Identify which cell holds the provided text, then report its [X, Y] central coordinate. 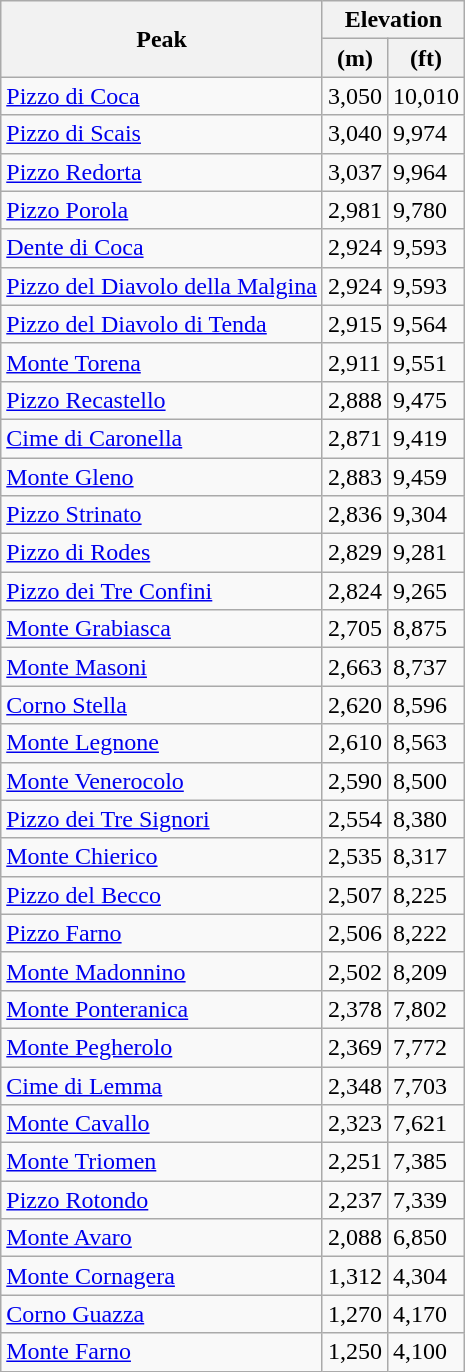
2,871 [354, 438]
Cime di Lemma [162, 1085]
Monte Torena [162, 362]
Monte Chierico [162, 857]
4,304 [426, 1276]
Monte Triomen [162, 1162]
8,875 [426, 629]
2,348 [354, 1085]
2,836 [354, 515]
1,270 [354, 1314]
3,040 [354, 134]
Pizzo di Scais [162, 134]
Pizzo dei Tre Signori [162, 819]
8,500 [426, 781]
9,459 [426, 477]
10,010 [426, 96]
Pizzo di Rodes [162, 553]
Pizzo del Becco [162, 895]
7,772 [426, 1047]
2,323 [354, 1124]
Monte Avaro [162, 1238]
Pizzo del Diavolo di Tenda [162, 324]
9,419 [426, 438]
Monte Farno [162, 1352]
2,590 [354, 781]
2,620 [354, 705]
7,802 [426, 1009]
Pizzo Strinato [162, 515]
Corno Guazza [162, 1314]
Pizzo Porola [162, 210]
2,506 [354, 933]
2,378 [354, 1009]
2,237 [354, 1200]
8,563 [426, 743]
7,339 [426, 1200]
3,050 [354, 96]
9,551 [426, 362]
Monte Masoni [162, 667]
Monte Pegherolo [162, 1047]
Corno Stella [162, 705]
9,265 [426, 591]
Monte Cornagera [162, 1276]
Pizzo del Diavolo della Malgina [162, 286]
8,225 [426, 895]
9,974 [426, 134]
Monte Grabiasca [162, 629]
Monte Madonnino [162, 971]
8,596 [426, 705]
Pizzo Redorta [162, 172]
2,915 [354, 324]
8,222 [426, 933]
Pizzo Recastello [162, 400]
9,304 [426, 515]
Pizzo dei Tre Confini [162, 591]
2,369 [354, 1047]
4,170 [426, 1314]
1,250 [354, 1352]
2,251 [354, 1162]
Pizzo Rotondo [162, 1200]
9,780 [426, 210]
8,317 [426, 857]
Monte Legnone [162, 743]
Monte Gleno [162, 477]
4,100 [426, 1352]
7,385 [426, 1162]
2,507 [354, 895]
3,037 [354, 172]
9,475 [426, 400]
Cime di Caronella [162, 438]
8,380 [426, 819]
2,888 [354, 400]
2,981 [354, 210]
2,502 [354, 971]
Monte Cavallo [162, 1124]
6,850 [426, 1238]
Monte Ponteranica [162, 1009]
2,705 [354, 629]
Dente di Coca [162, 248]
(ft) [426, 58]
2,610 [354, 743]
2,911 [354, 362]
7,621 [426, 1124]
2,088 [354, 1238]
8,737 [426, 667]
Elevation [393, 20]
1,312 [354, 1276]
Pizzo Farno [162, 933]
Monte Venerocolo [162, 781]
2,824 [354, 591]
2,883 [354, 477]
2,535 [354, 857]
9,564 [426, 324]
9,964 [426, 172]
9,281 [426, 553]
2,829 [354, 553]
Peak [162, 39]
8,209 [426, 971]
2,663 [354, 667]
(m) [354, 58]
7,703 [426, 1085]
Pizzo di Coca [162, 96]
2,554 [354, 819]
